Return the (X, Y) coordinate for the center point of the cell that contains the specified text.  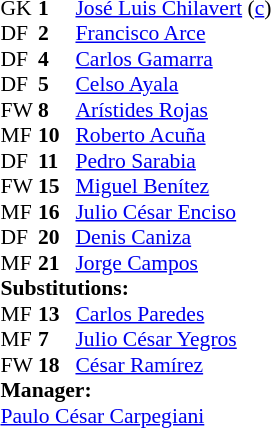
Roberto Acuña (173, 135)
Denis Caniza (173, 237)
15 (57, 187)
Julio César Yegros (173, 339)
11 (57, 161)
21 (57, 263)
Pedro Sarabia (173, 161)
César Ramírez (173, 365)
Substitutions: (136, 289)
Francisco Arce (173, 33)
Miguel Benítez (173, 187)
5 (57, 85)
8 (57, 110)
20 (57, 237)
16 (57, 212)
Manager: (136, 391)
Julio César Enciso (173, 212)
Arístides Rojas (173, 110)
Carlos Paredes (173, 314)
2 (57, 33)
7 (57, 339)
Jorge Campos (173, 263)
13 (57, 314)
4 (57, 59)
Carlos Gamarra (173, 59)
10 (57, 135)
Celso Ayala (173, 85)
18 (57, 365)
